Find where the given text appears and provide that cell's center as (x, y) coordinate. 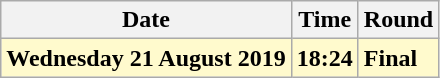
Wednesday 21 August 2019 (146, 58)
18:24 (324, 58)
Final (398, 58)
Round (398, 20)
Time (324, 20)
Date (146, 20)
